Search for the cell housing the specified text and yield its [X, Y] center coordinate. 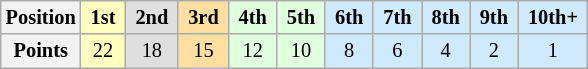
2 [494, 51]
1 [553, 51]
Position [41, 17]
15 [203, 51]
Points [41, 51]
8 [349, 51]
5th [301, 17]
10th+ [553, 17]
12 [253, 51]
1st [104, 17]
18 [152, 51]
3rd [203, 17]
4 [446, 51]
2nd [152, 17]
4th [253, 17]
7th [397, 17]
8th [446, 17]
6 [397, 51]
22 [104, 51]
6th [349, 17]
10 [301, 51]
9th [494, 17]
